Detect which cell encompasses the target text, then output its (x, y) center coordinate. 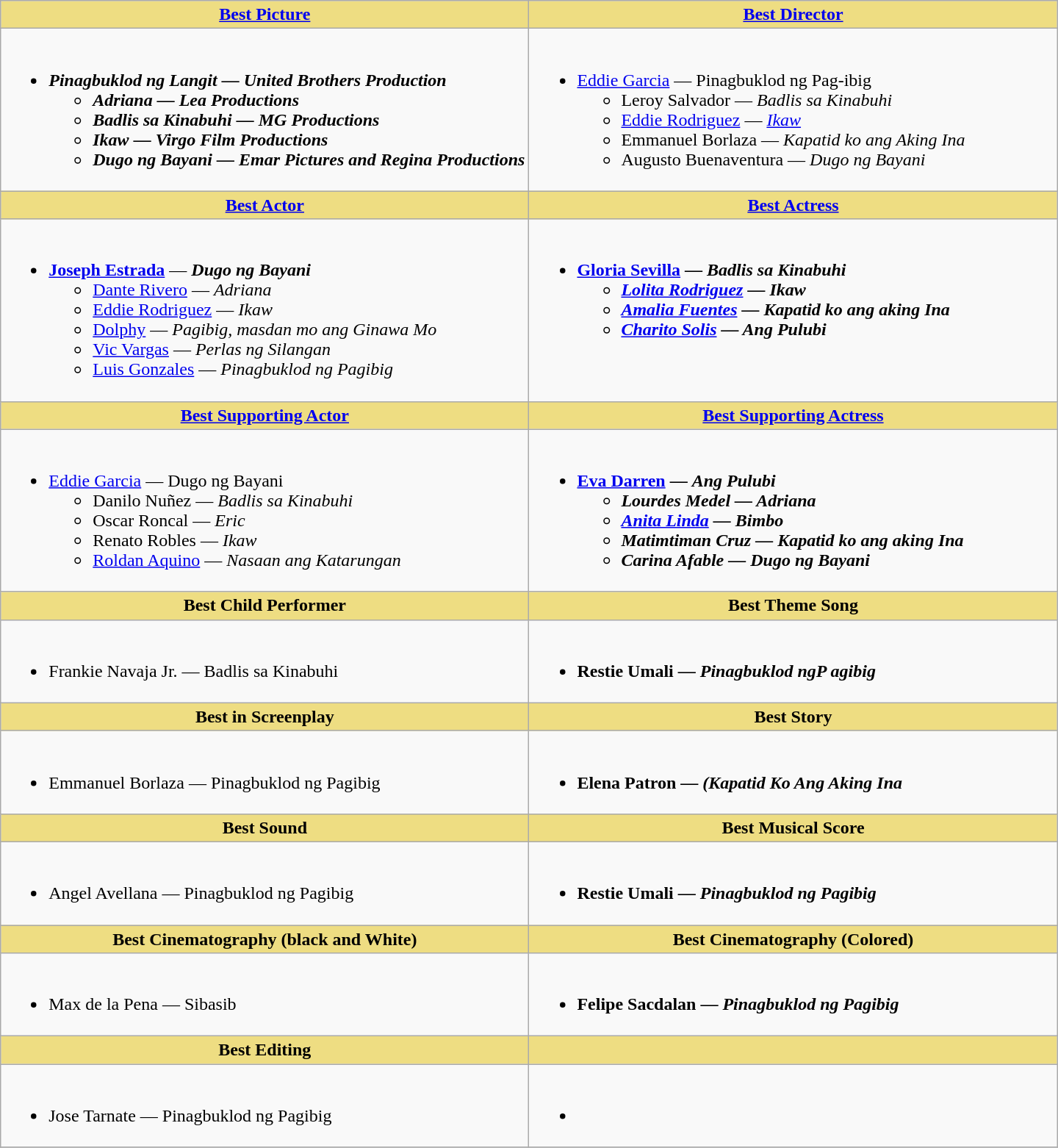
Best Cinematography (black and White) (264, 939)
Best Supporting Actress (794, 415)
Eva Darren — Ang PulubiLourdes Medel — AdrianaAnita Linda — BimboMatimtiman Cruz — Kapatid ko ang aking InaCarina Afable — Dugo ng Bayani (794, 510)
Best Child Performer (264, 606)
Max de la Pena — Sibasib (264, 995)
Best Supporting Actor (264, 415)
Best Cinematography (Colored) (794, 939)
Best Director (794, 15)
Best in Screenplay (264, 717)
Emmanuel Borlaza — Pinagbuklod ng Pagibig (264, 772)
Gloria Sevilla — Badlis sa KinabuhiLolita Rodriguez — IkawAmalia Fuentes — Kapatid ko ang aking InaCharito Solis — Ang Pulubi (794, 310)
Eddie Garcia — Dugo ng BayaniDanilo Nuñez — Badlis sa KinabuhiOscar Roncal — EricRenato Robles — IkawRoldan Aquino — Nasaan ang Katarungan (264, 510)
Best Sound (264, 828)
Best Theme Song (794, 606)
Jose Tarnate — Pinagbuklod ng Pagibig (264, 1105)
Best Actor (264, 205)
Restie Umali — Pinagbuklod ngP agibig (794, 661)
Best Story (794, 717)
Elena Patron — (Kapatid Ko Ang Aking Ina (794, 772)
Best Musical Score (794, 828)
Best Editing (264, 1050)
Best Picture (264, 15)
Angel Avellana — Pinagbuklod ng Pagibig (264, 883)
Restie Umali — Pinagbuklod ng Pagibig (794, 883)
Felipe Sacdalan — Pinagbuklod ng Pagibig (794, 995)
Best Actress (794, 205)
Frankie Navaja Jr. — Badlis sa Kinabuhi (264, 661)
